Determine the (X, Y) coordinate at the center of the cell enclosing the given text.  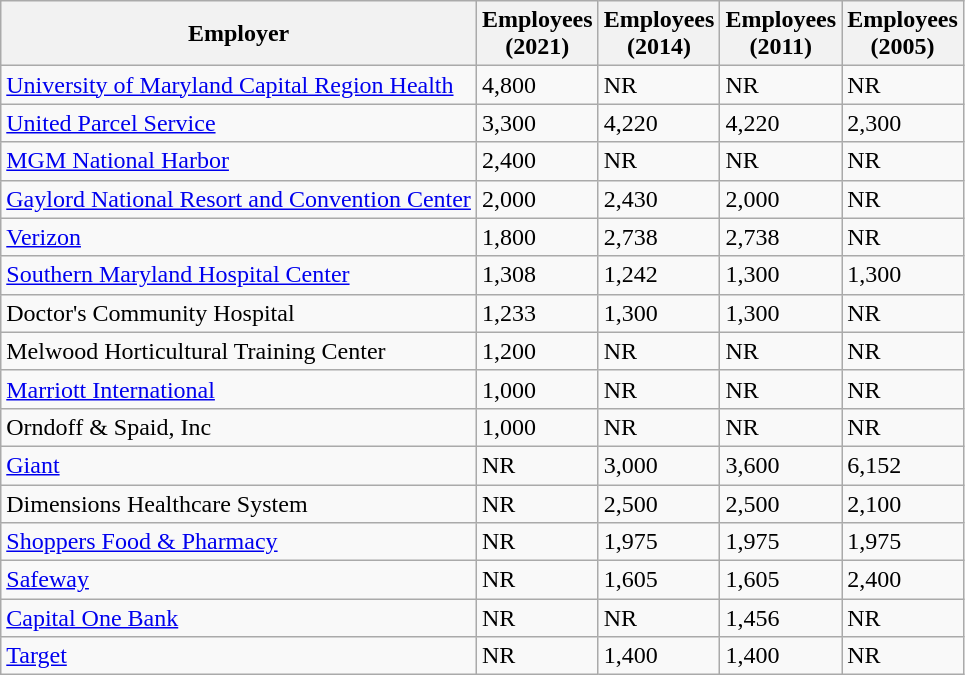
Gaylord National Resort and Convention Center (239, 199)
United Parcel Service (239, 123)
2,100 (903, 503)
Giant (239, 465)
Employees(2014) (659, 34)
Employer (239, 34)
1,200 (537, 351)
3,600 (781, 465)
3,300 (537, 123)
Employees(2021) (537, 34)
Target (239, 656)
1,456 (781, 618)
Doctor's Community Hospital (239, 313)
Shoppers Food & Pharmacy (239, 542)
2,300 (903, 123)
Verizon (239, 237)
1,308 (537, 275)
1,800 (537, 237)
University of Maryland Capital Region Health (239, 85)
Employees(2005) (903, 34)
Marriott International (239, 389)
Melwood Horticultural Training Center (239, 351)
Dimensions Healthcare System (239, 503)
1,233 (537, 313)
1,242 (659, 275)
Southern Maryland Hospital Center (239, 275)
6,152 (903, 465)
3,000 (659, 465)
Employees(2011) (781, 34)
MGM National Harbor (239, 161)
2,430 (659, 199)
Orndoff & Spaid, Inc (239, 427)
Safeway (239, 580)
4,800 (537, 85)
Capital One Bank (239, 618)
